Locate the cell with the specified text and output its [X, Y] center coordinate. 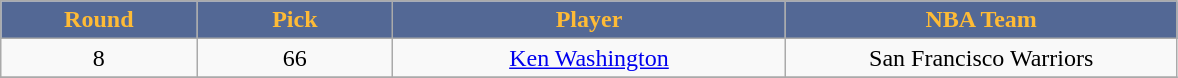
NBA Team [981, 20]
Round [99, 20]
8 [99, 58]
66 [295, 58]
San Francisco Warriors [981, 58]
Ken Washington [589, 58]
Pick [295, 20]
Player [589, 20]
